Detect which cell encompasses the target text, then output its (X, Y) center coordinate. 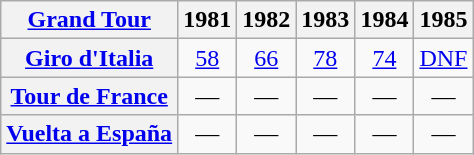
1985 (444, 20)
DNF (444, 58)
58 (208, 58)
1982 (266, 20)
Vuelta a España (90, 134)
Grand Tour (90, 20)
Tour de France (90, 96)
66 (266, 58)
1981 (208, 20)
1983 (326, 20)
78 (326, 58)
1984 (384, 20)
74 (384, 58)
Giro d'Italia (90, 58)
